Output the [x, y] coordinate of the center of the cell containing the given text.  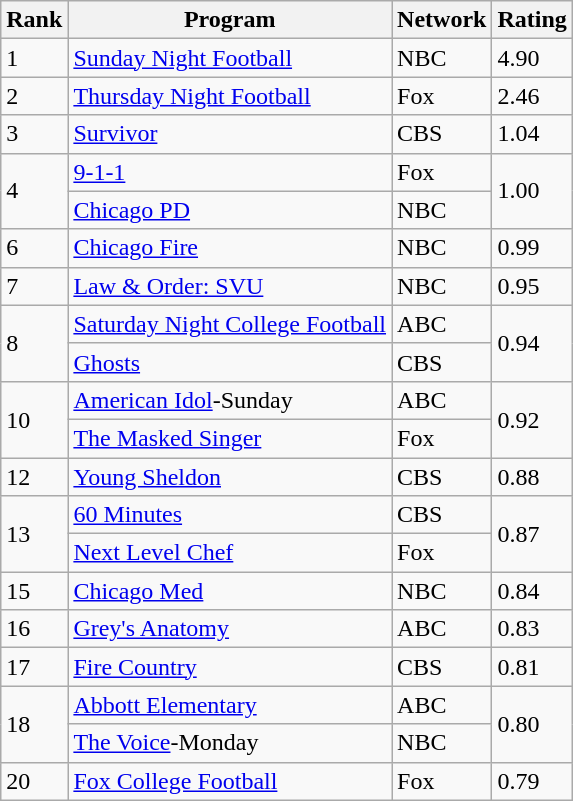
1 [34, 58]
1.04 [532, 134]
0.88 [532, 477]
6 [34, 248]
Young Sheldon [230, 477]
Saturday Night College Football [230, 324]
The Voice-Monday [230, 743]
0.92 [532, 419]
The Masked Singer [230, 438]
1.00 [532, 191]
0.95 [532, 286]
60 Minutes [230, 515]
0.83 [532, 629]
8 [34, 343]
Program [230, 20]
3 [34, 134]
0.79 [532, 781]
12 [34, 477]
4 [34, 191]
American Idol-Sunday [230, 400]
Thursday Night Football [230, 96]
15 [34, 591]
20 [34, 781]
17 [34, 667]
Law & Order: SVU [230, 286]
0.81 [532, 667]
16 [34, 629]
0.84 [532, 591]
0.99 [532, 248]
Rank [34, 20]
Ghosts [230, 362]
0.87 [532, 534]
Grey's Anatomy [230, 629]
2.46 [532, 96]
9-1-1 [230, 172]
Survivor [230, 134]
Next Level Chef [230, 553]
Fox College Football [230, 781]
10 [34, 419]
Chicago PD [230, 210]
Chicago Fire [230, 248]
Fire Country [230, 667]
4.90 [532, 58]
2 [34, 96]
13 [34, 534]
Rating [532, 20]
7 [34, 286]
Chicago Med [230, 591]
0.94 [532, 343]
Abbott Elementary [230, 705]
0.80 [532, 724]
Network [442, 20]
18 [34, 724]
Sunday Night Football [230, 58]
